Extract the (X, Y) coordinate from the center of the cell holding the provided text.  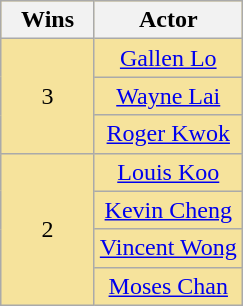
Gallen Lo (168, 58)
Wayne Lai (168, 96)
Moses Chan (168, 286)
Roger Kwok (168, 134)
Wins (48, 20)
3 (48, 96)
Actor (168, 20)
Louis Koo (168, 172)
Vincent Wong (168, 248)
2 (48, 229)
Kevin Cheng (168, 210)
